Detect which cell encompasses the target text, then output its [x, y] center coordinate. 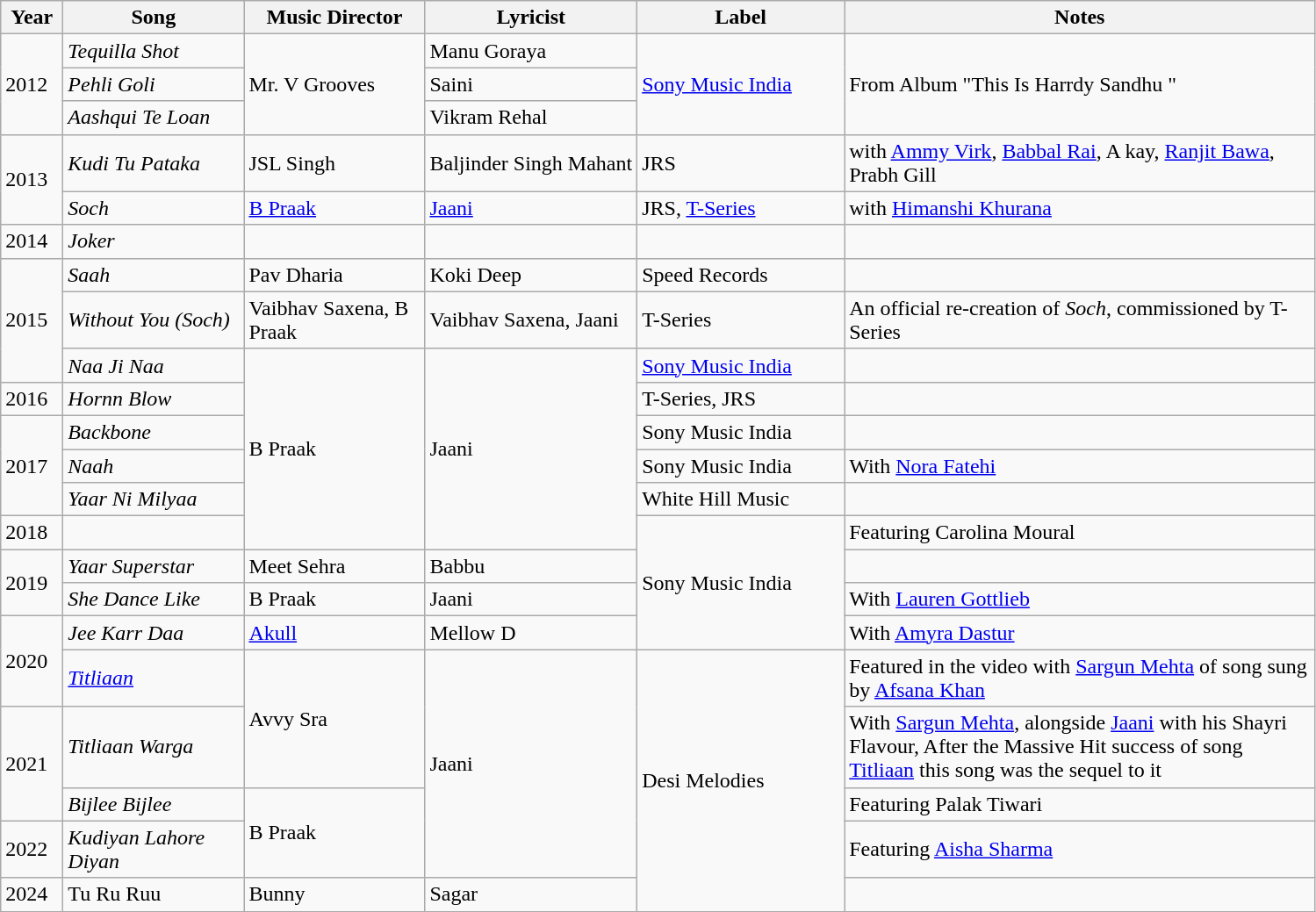
Yaar Ni Milyaa [154, 499]
2024 [32, 894]
Label [741, 18]
Backbone [154, 432]
JSL Singh [334, 163]
Bunny [334, 894]
Titliaan Warga [154, 747]
She Dance Like [154, 600]
2022 [32, 850]
Kudiyan Lahore Diyan [154, 850]
Titliaan [154, 678]
From Album "This Is Harrdy Sandhu " [1080, 84]
2016 [32, 399]
Hornn Blow [154, 399]
Featuring Carolina Moural [1080, 533]
White Hill Music [741, 499]
2014 [32, 241]
Saah [154, 275]
With Nora Fatehi [1080, 466]
Soch [154, 208]
Mr. V Grooves [334, 84]
With Amyra Dastur [1080, 633]
Year [32, 18]
JRS [741, 163]
Babbu [531, 566]
Akull [334, 633]
Jee Karr Daa [154, 633]
with Ammy Virk, Babbal Rai, A kay, Ranjit Bawa, Prabh Gill [1080, 163]
2021 [32, 764]
Desi Melodies [741, 780]
Music Director [334, 18]
2020 [32, 662]
Kudi Tu Pataka [154, 163]
Koki Deep [531, 275]
Featuring Palak Tiwari [1080, 804]
Aashqui Te Loan [154, 118]
2017 [32, 465]
Sagar [531, 894]
Song [154, 18]
Baljinder Singh Mahant [531, 163]
Without You (Soch) [154, 320]
Pav Dharia [334, 275]
Yaar Superstar [154, 566]
Bijlee Bijlee [154, 804]
Manu Goraya [531, 51]
Naa Ji Naa [154, 365]
Mellow D [531, 633]
Saini [531, 84]
with Himanshi Khurana [1080, 208]
JRS, T-Series [741, 208]
With Lauren Gottlieb [1080, 600]
Lyricist [531, 18]
T-Series, JRS [741, 399]
Joker [154, 241]
Vaibhav Saxena, Jaani [531, 320]
Pehli Goli [154, 84]
Tequilla Shot [154, 51]
An official re-creation of Soch, commissioned by T-Series [1080, 320]
Meet Sehra [334, 566]
2018 [32, 533]
Featured in the video with Sargun Mehta of song sung by Afsana Khan [1080, 678]
2015 [32, 320]
Speed Records [741, 275]
2019 [32, 583]
Vikram Rehal [531, 118]
With Sargun Mehta, alongside Jaani with his Shayri Flavour, After the Massive Hit success of song Titliaan this song was the sequel to it [1080, 747]
Avvy Sra [334, 718]
Vaibhav Saxena, B Praak [334, 320]
T-Series [741, 320]
2012 [32, 84]
Naah [154, 466]
Tu Ru Ruu [154, 894]
Notes [1080, 18]
2013 [32, 179]
Featuring Aisha Sharma [1080, 850]
